Provide the (x, y) coordinate of the cell's center where the given text is located.  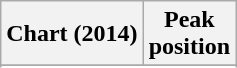
Chart (2014) (72, 34)
Peakposition (189, 34)
